Return the [x, y] coordinate for the center point of the cell that contains the specified text.  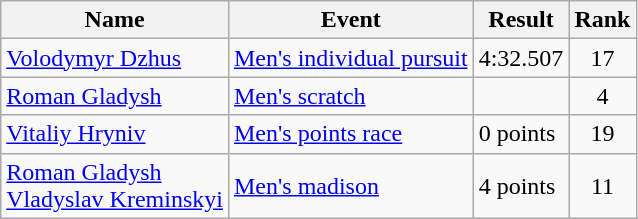
Men's individual pursuit [350, 58]
17 [602, 58]
Rank [602, 20]
Men's madison [350, 186]
Result [521, 20]
Men's points race [350, 134]
Roman GladyshVladyslav Kreminskyi [115, 186]
Volodymyr Dzhus [115, 58]
Event [350, 20]
19 [602, 134]
Name [115, 20]
4:32.507 [521, 58]
Men's scratch [350, 96]
4 [602, 96]
0 points [521, 134]
4 points [521, 186]
Roman Gladysh [115, 96]
11 [602, 186]
Vitaliy Hryniv [115, 134]
